Scan for the cell matching the given text and deliver its (x, y) coordinate at center. 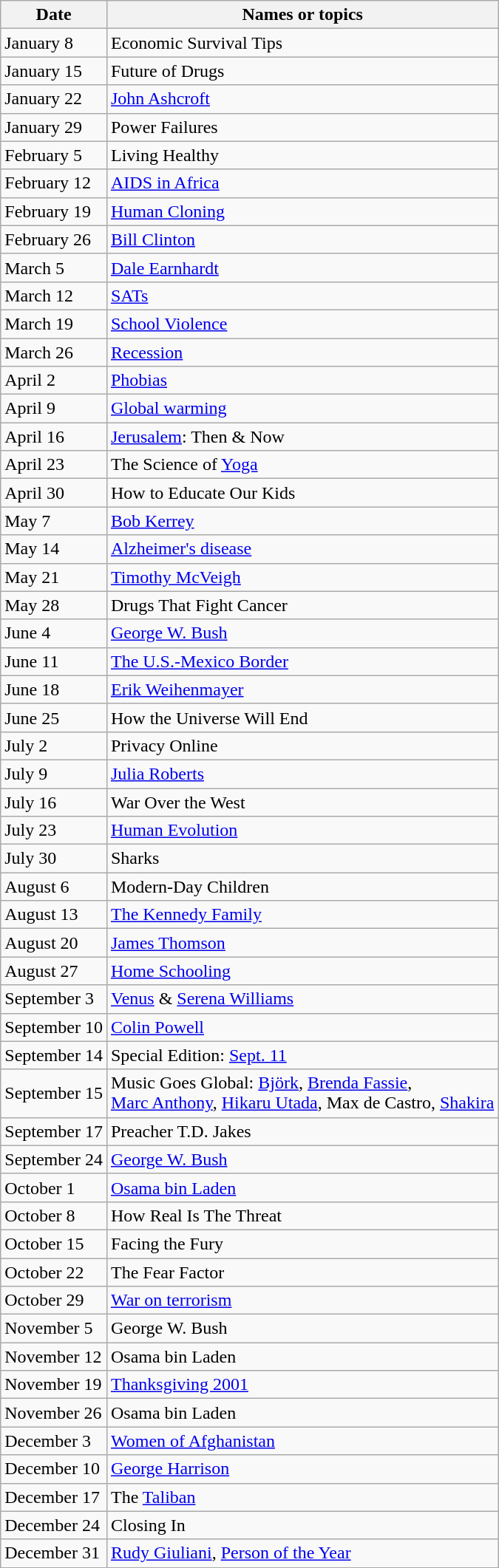
Erik Weihenmayer (302, 689)
Music Goes Global: Björk, Brenda Fassie,Marc Anthony, Hikaru Utada, Max de Castro, Shakira (302, 1094)
Modern-Day Children (302, 887)
How Real Is The Threat (302, 1216)
April 16 (54, 437)
May 14 (54, 549)
Names or topics (302, 15)
November 26 (54, 1413)
The Fear Factor (302, 1272)
April 9 (54, 409)
Future of Drugs (302, 71)
War Over the West (302, 802)
The Science of Yoga (302, 465)
January 15 (54, 71)
September 3 (54, 999)
Dale Earnhardt (302, 267)
June 11 (54, 661)
Special Edition: Sept. 11 (302, 1055)
March 12 (54, 296)
Women of Afghanistan (302, 1441)
December 3 (54, 1441)
Julia Roberts (302, 774)
Alzheimer's disease (302, 549)
September 10 (54, 1027)
July 2 (54, 746)
Power Failures (302, 127)
How to Educate Our Kids (302, 493)
Rudy Giuliani, Person of the Year (302, 1553)
March 5 (54, 267)
November 19 (54, 1385)
Living Healthy (302, 155)
March 26 (54, 352)
June 18 (54, 689)
July 16 (54, 802)
October 15 (54, 1244)
January 8 (54, 43)
Bill Clinton (302, 239)
June 25 (54, 717)
Recession (302, 352)
September 14 (54, 1055)
July 30 (54, 859)
Sharks (302, 859)
June 4 (54, 633)
SATs (302, 296)
Bob Kerrey (302, 521)
Human Cloning (302, 211)
October 29 (54, 1301)
April 2 (54, 381)
Human Evolution (302, 831)
Home Schooling (302, 971)
AIDS in Africa (302, 183)
Date (54, 15)
Drugs That Fight Cancer (302, 605)
August 20 (54, 943)
August 6 (54, 887)
Timothy McVeigh (302, 577)
December 24 (54, 1525)
December 31 (54, 1553)
The Taliban (302, 1497)
May 7 (54, 521)
How the Universe Will End (302, 717)
October 1 (54, 1187)
December 10 (54, 1469)
Global warming (302, 409)
Privacy Online (302, 746)
August 27 (54, 971)
Colin Powell (302, 1027)
The Kennedy Family (302, 915)
October 22 (54, 1272)
February 26 (54, 239)
War on terrorism (302, 1301)
The U.S.-Mexico Border (302, 661)
May 28 (54, 605)
April 23 (54, 465)
George Harrison (302, 1469)
Closing In (302, 1525)
February 19 (54, 211)
May 21 (54, 577)
July 23 (54, 831)
February 12 (54, 183)
Preacher T.D. Jakes (302, 1131)
August 13 (54, 915)
John Ashcroft (302, 99)
April 30 (54, 493)
September 17 (54, 1131)
Facing the Fury (302, 1244)
July 9 (54, 774)
Jerusalem: Then & Now (302, 437)
Thanksgiving 2001 (302, 1385)
Phobias (302, 381)
November 12 (54, 1357)
Venus & Serena Williams (302, 999)
January 22 (54, 99)
September 24 (54, 1159)
November 5 (54, 1329)
October 8 (54, 1216)
James Thomson (302, 943)
December 17 (54, 1497)
February 5 (54, 155)
School Violence (302, 324)
March 19 (54, 324)
January 29 (54, 127)
Economic Survival Tips (302, 43)
September 15 (54, 1094)
